Output the (X, Y) coordinate of the center of the cell containing the given text.  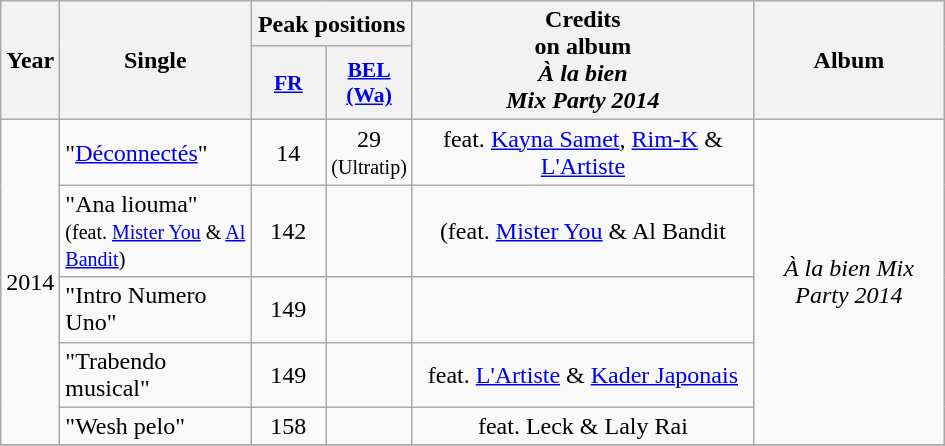
14 (288, 152)
feat. Leck & Laly Rai (582, 426)
2014 (30, 282)
158 (288, 426)
Album (848, 60)
"Déconnectés" (156, 152)
Year (30, 60)
29(Ultratip) (370, 152)
"Wesh pelo" (156, 426)
feat. Kayna Samet, Rim-K & L'Artiste (582, 152)
"Trabendo musical" (156, 374)
feat. L'Artiste & Kader Japonais (582, 374)
"Ana liouma" (feat. Mister You & Al Bandit) (156, 231)
(feat. Mister You & Al Bandit (582, 231)
Single (156, 60)
FR (288, 82)
Credits on album À la bien Mix Party 2014 (582, 60)
142 (288, 231)
À la bien Mix Party 2014 (848, 282)
BEL (Wa) (370, 82)
Peak positions (332, 24)
"Intro Numero Uno" (156, 310)
